Detect which cell encompasses the target text, then output its (X, Y) center coordinate. 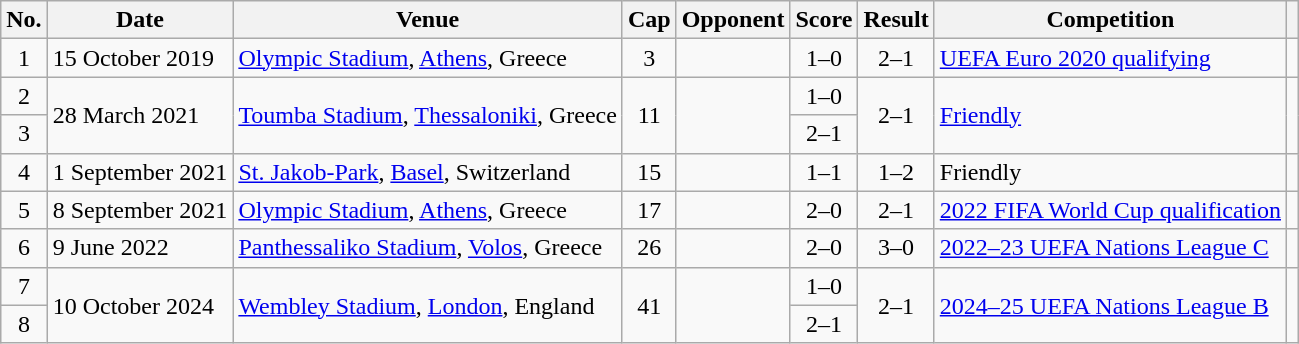
No. (24, 20)
15 (649, 172)
Wembley Stadium, London, England (428, 305)
11 (649, 115)
1–2 (896, 172)
3–0 (896, 248)
Date (140, 20)
8 September 2021 (140, 210)
4 (24, 172)
Opponent (733, 20)
St. Jakob-Park, Basel, Switzerland (428, 172)
17 (649, 210)
Venue (428, 20)
10 October 2024 (140, 305)
Competition (1110, 20)
Toumba Stadium, Thessaloniki, Greece (428, 115)
Result (896, 20)
9 June 2022 (140, 248)
41 (649, 305)
2 (24, 96)
Cap (649, 20)
1 (24, 58)
Score (824, 20)
1 September 2021 (140, 172)
5 (24, 210)
6 (24, 248)
2022 FIFA World Cup qualification (1110, 210)
28 March 2021 (140, 115)
7 (24, 286)
2024–25 UEFA Nations League B (1110, 305)
8 (24, 324)
1–1 (824, 172)
15 October 2019 (140, 58)
UEFA Euro 2020 qualifying (1110, 58)
Panthessaliko Stadium, Volos, Greece (428, 248)
26 (649, 248)
2022–23 UEFA Nations League C (1110, 248)
